Locate the cell with the specified text and output its (X, Y) center coordinate. 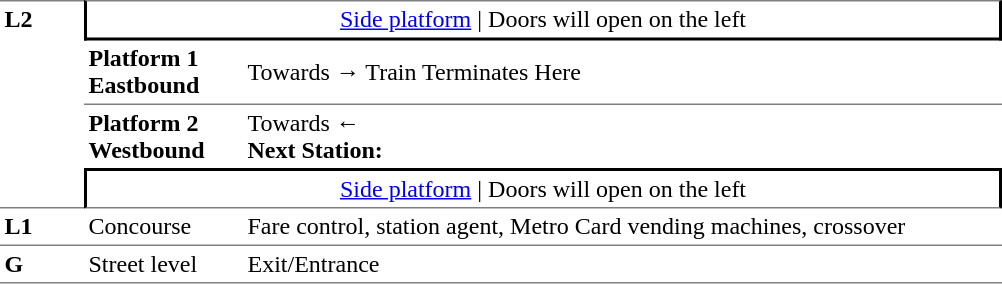
Platform 1Eastbound (164, 72)
L1 (42, 226)
Towards → Train Terminates Here (622, 72)
L2 (42, 104)
Exit/Entrance (622, 264)
G (42, 264)
Platform 2Westbound (164, 136)
Towards ← Next Station: (622, 136)
Concourse (164, 226)
Street level (164, 264)
Fare control, station agent, Metro Card vending machines, crossover (622, 226)
